Return the [X, Y] coordinate for the center point of the cell that contains the specified text.  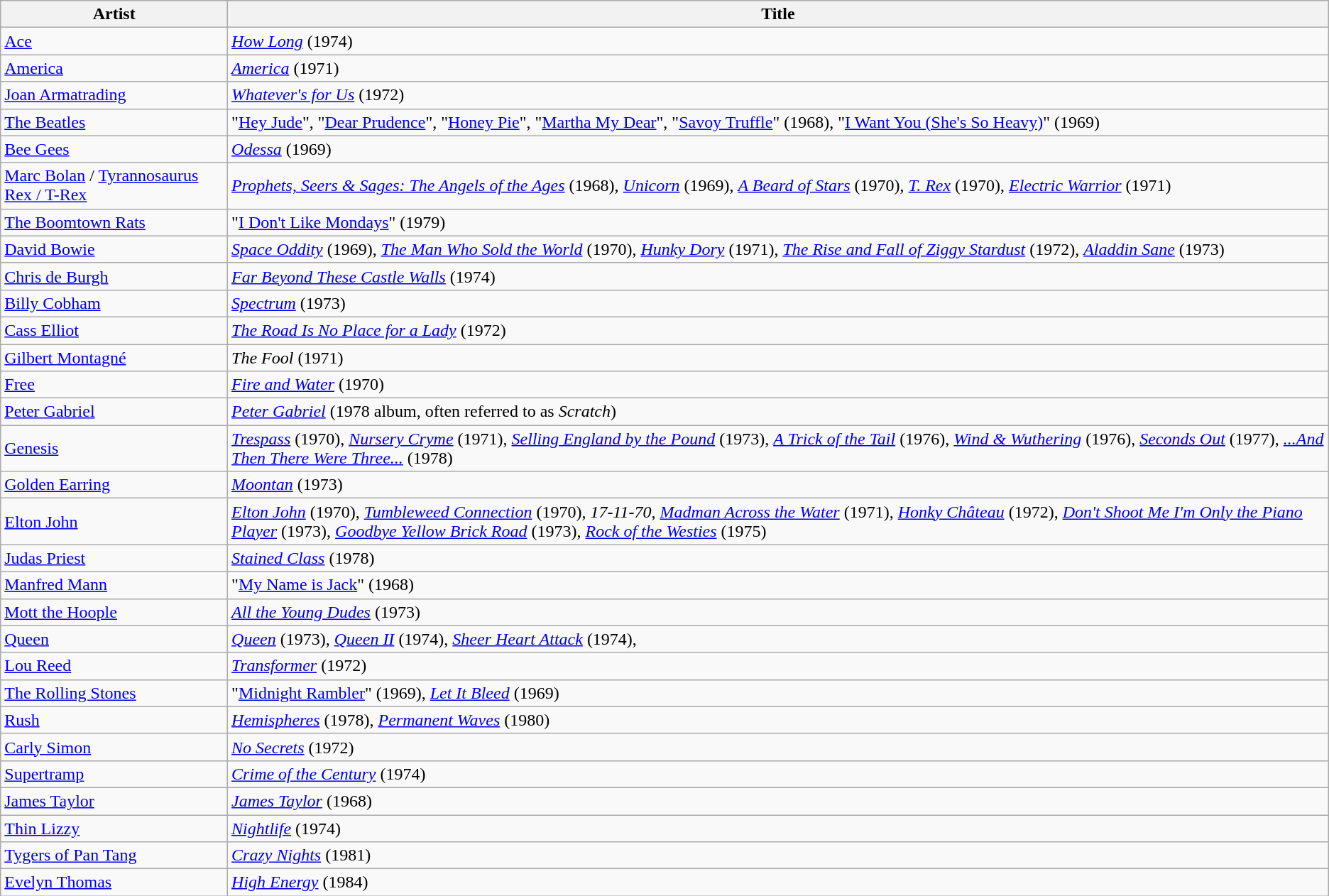
Carly Simon [114, 747]
The Rolling Stones [114, 693]
Marc Bolan / Tyrannosaurus Rex / T-Rex [114, 186]
Joan Armatrading [114, 95]
Spectrum (1973) [778, 303]
Whatever's for Us (1972) [778, 95]
Space Oddity (1969), The Man Who Sold the World (1970), Hunky Dory (1971), The Rise and Fall of Ziggy Stardust (1972), Aladdin Sane (1973) [778, 249]
Elton John [114, 521]
Manfred Mann [114, 585]
Mott the Hoople [114, 612]
Genesis [114, 449]
Fire and Water (1970) [778, 385]
Gilbert Montagné [114, 357]
"My Name is Jack" (1968) [778, 585]
The Road Is No Place for a Lady (1972) [778, 330]
David Bowie [114, 249]
Lou Reed [114, 666]
The Boomtown Rats [114, 222]
Far Beyond These Castle Walls (1974) [778, 276]
Judas Priest [114, 558]
America (1971) [778, 68]
Free [114, 385]
Transformer (1972) [778, 666]
Odessa (1969) [778, 149]
Peter Gabriel [114, 412]
Moontan (1973) [778, 485]
No Secrets (1972) [778, 747]
Stained Class (1978) [778, 558]
High Energy (1984) [778, 883]
Title [778, 14]
Nightlife (1974) [778, 829]
Crime of the Century (1974) [778, 774]
Peter Gabriel (1978 album, often referred to as Scratch) [778, 412]
All the Young Dudes (1973) [778, 612]
Artist [114, 14]
Queen (1973), Queen II (1974), Sheer Heart Attack (1974), [778, 639]
Chris de Burgh [114, 276]
Golden Earring [114, 485]
The Beatles [114, 122]
Queen [114, 639]
The Fool (1971) [778, 357]
"Midnight Rambler" (1969), Let It Bleed (1969) [778, 693]
Thin Lizzy [114, 829]
Rush [114, 720]
Tygers of Pan Tang [114, 856]
James Taylor [114, 801]
Ace [114, 41]
Bee Gees [114, 149]
Supertramp [114, 774]
Billy Cobham [114, 303]
"Hey Jude", "Dear Prudence", "Honey Pie", "Martha My Dear", "Savoy Truffle" (1968), "I Want You (She's So Heavy)" (1969) [778, 122]
Prophets, Seers & Sages: The Angels of the Ages (1968), Unicorn (1969), A Beard of Stars (1970), T. Rex (1970), Electric Warrior (1971) [778, 186]
How Long (1974) [778, 41]
James Taylor (1968) [778, 801]
America [114, 68]
Crazy Nights (1981) [778, 856]
"I Don't Like Mondays" (1979) [778, 222]
Cass Elliot [114, 330]
Hemispheres (1978), Permanent Waves (1980) [778, 720]
Evelyn Thomas [114, 883]
